Capture the cell that displays the provided text and extract its [x, y] central coordinate. 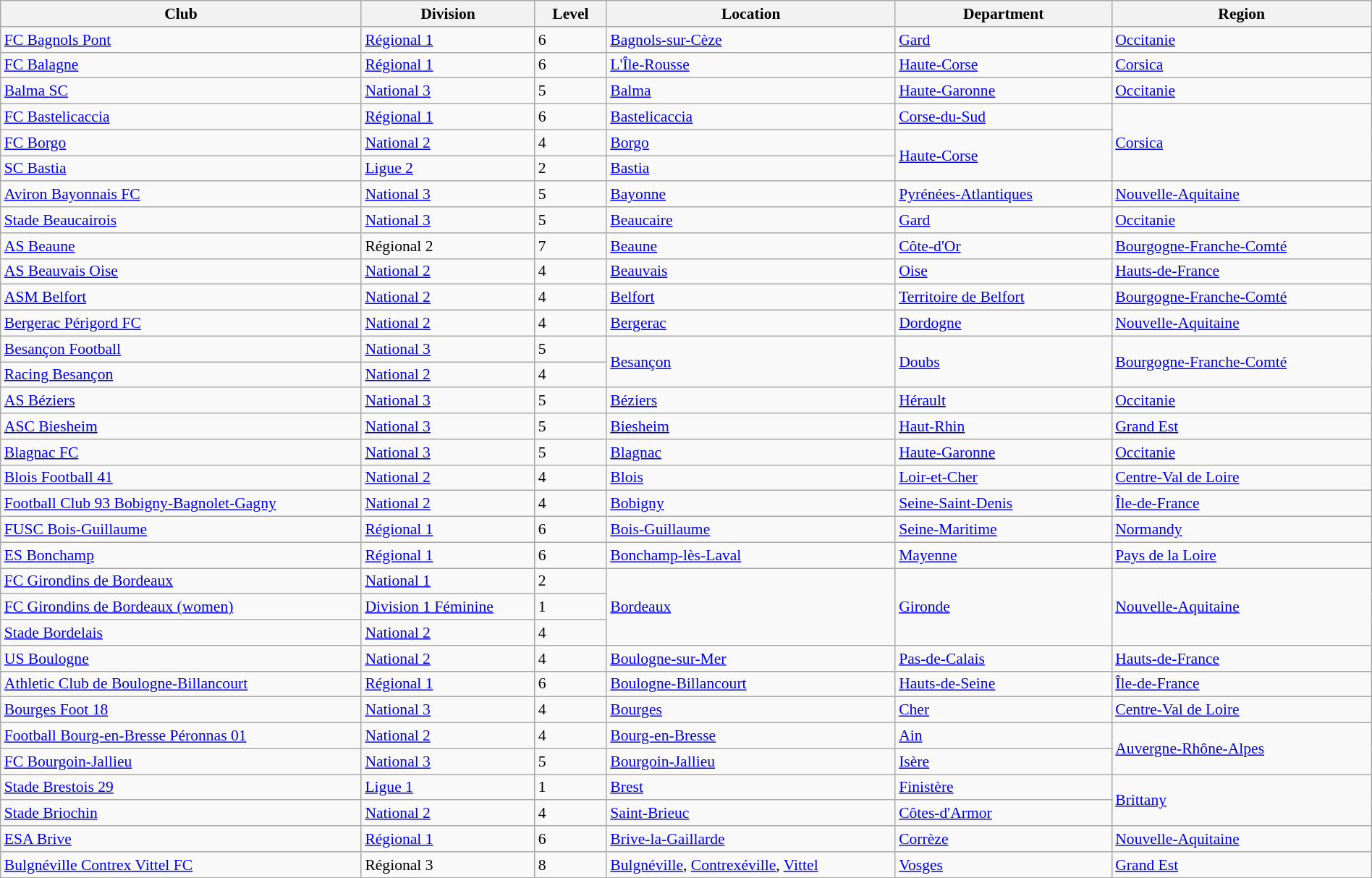
Bulgnéville Contrex Vittel FC [181, 865]
Beaune [751, 246]
AS Beauvais Oise [181, 271]
Bois-Guillaume [751, 530]
Location [751, 14]
Blois [751, 478]
Level [571, 14]
Finistère [1003, 788]
Blois Football 41 [181, 478]
Gironde [1003, 607]
Beauvais [751, 271]
Haut-Rhin [1003, 426]
FC Bagnols Pont [181, 40]
Brest [751, 788]
Pays de la Loire [1242, 555]
Bagnols-sur-Cèze [751, 40]
FC Bourgoin-Jallieu [181, 761]
Pyrénées-Atlantiques [1003, 195]
Bonchamp-lès-Laval [751, 555]
Stade Brestois 29 [181, 788]
Besançon Football [181, 349]
Balma [751, 91]
Besançon [751, 362]
Corrèze [1003, 839]
Athletic Club de Boulogne-Billancourt [181, 684]
Football Bourg-en-Bresse Péronnas 01 [181, 736]
Beaucaire [751, 220]
Saint-Brieuc [751, 814]
Bergerac Périgord FC [181, 324]
Bastia [751, 169]
Bulgnéville, Contrexéville, Vittel [751, 865]
Régional 2 [447, 246]
Bourg-en-Bresse [751, 736]
Blagnac [751, 452]
Doubs [1003, 362]
Biesheim [751, 426]
Ligue 1 [447, 788]
Seine-Maritime [1003, 530]
Brive-la-Gaillarde [751, 839]
FC Bastelicaccia [181, 117]
FC Borgo [181, 143]
Aviron Bayonnais FC [181, 195]
Ligue 2 [447, 169]
Stade Bordelais [181, 633]
FC Girondins de Bordeaux (women) [181, 607]
Normandy [1242, 530]
Boulogne-sur-Mer [751, 659]
Stade Beaucairois [181, 220]
Borgo [751, 143]
ES Bonchamp [181, 555]
Cher [1003, 710]
ESA Brive [181, 839]
Division 1 Féminine [447, 607]
Isère [1003, 761]
Bobigny [751, 504]
Hauts-de-Seine [1003, 684]
AS Beaune [181, 246]
National 1 [447, 581]
L'Île-Rousse [751, 65]
FC Girondins de Bordeaux [181, 581]
Côtes-d'Armor [1003, 814]
7 [571, 246]
Régional 3 [447, 865]
Béziers [751, 401]
Region [1242, 14]
Bourges [751, 710]
Racing Besançon [181, 375]
Belfort [751, 297]
Bastelicaccia [751, 117]
Bordeaux [751, 607]
Corse-du-Sud [1003, 117]
SC Bastia [181, 169]
Bayonne [751, 195]
Bourgoin-Jallieu [751, 761]
ASM Belfort [181, 297]
Hérault [1003, 401]
Seine-Saint-Denis [1003, 504]
FUSC Bois-Guillaume [181, 530]
Stade Briochin [181, 814]
Balma SC [181, 91]
AS Béziers [181, 401]
Division [447, 14]
ASC Biesheim [181, 426]
Territoire de Belfort [1003, 297]
US Boulogne [181, 659]
Auvergne-Rhône-Alpes [1242, 748]
Club [181, 14]
Côte-d'Or [1003, 246]
FC Balagne [181, 65]
Department [1003, 14]
Brittany [1242, 801]
Mayenne [1003, 555]
Vosges [1003, 865]
Loir-et-Cher [1003, 478]
Boulogne-Billancourt [751, 684]
8 [571, 865]
Pas-de-Calais [1003, 659]
Dordogne [1003, 324]
Blagnac FC [181, 452]
Football Club 93 Bobigny-Bagnolet-Gagny [181, 504]
Bergerac [751, 324]
Ain [1003, 736]
Oise [1003, 271]
Bourges Foot 18 [181, 710]
